Detect which cell encompasses the target text, then output its [x, y] center coordinate. 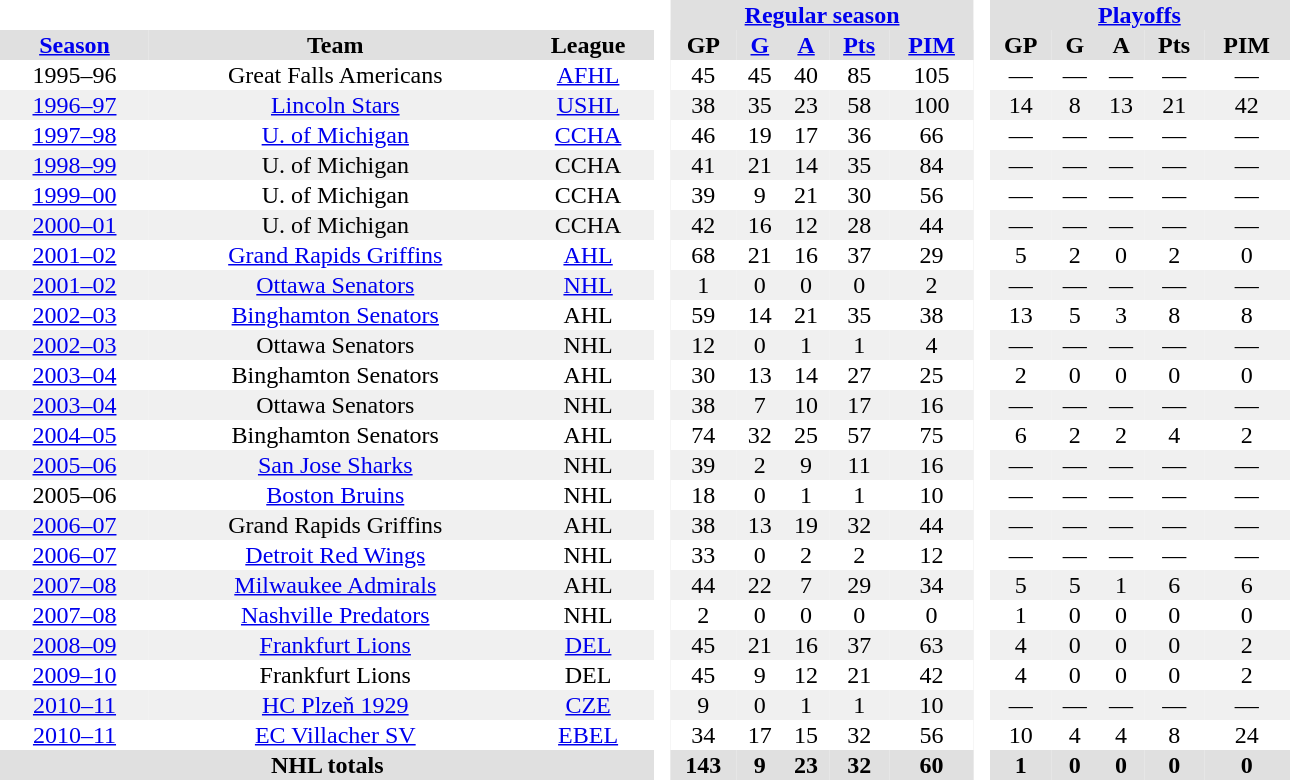
2004–05 [74, 435]
85 [859, 75]
22 [760, 585]
Playoffs [1140, 15]
2008–09 [74, 645]
Boston Bruins [336, 495]
EC Villacher SV [336, 735]
27 [859, 375]
USHL [588, 105]
1997–98 [74, 135]
63 [932, 645]
3 [1121, 315]
28 [859, 225]
HC Plzeň 1929 [336, 705]
84 [932, 165]
Nashville Predators [336, 615]
46 [704, 135]
1996–97 [74, 105]
18 [704, 495]
15 [806, 735]
33 [704, 555]
Lincoln Stars [336, 105]
40 [806, 75]
Season [74, 45]
Milwaukee Admirals [336, 585]
66 [932, 135]
Great Falls Americans [336, 75]
NHL totals [328, 765]
2000–01 [74, 225]
41 [704, 165]
100 [932, 105]
League [588, 45]
105 [932, 75]
1998–99 [74, 165]
60 [932, 765]
EBEL [588, 735]
59 [704, 315]
36 [859, 135]
AFHL [588, 75]
Team [336, 45]
74 [704, 435]
11 [859, 465]
143 [704, 765]
24 [1246, 735]
Detroit Red Wings [336, 555]
1999–00 [74, 195]
58 [859, 105]
75 [932, 435]
2009–10 [74, 675]
57 [859, 435]
Regular season [822, 15]
San Jose Sharks [336, 465]
68 [704, 255]
CZE [588, 705]
1995–96 [74, 75]
